Search for the cell housing the specified text and yield its [x, y] center coordinate. 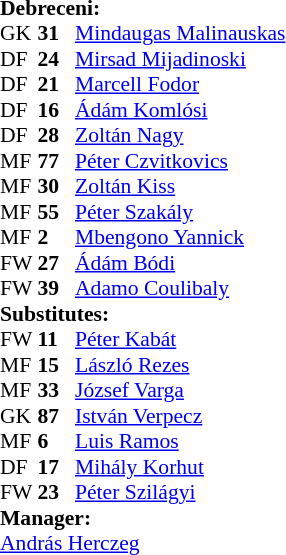
Ádám Bódi [180, 263]
55 [57, 212]
33 [57, 391]
Mindaugas Malinauskas [180, 33]
Substitutes: [142, 314]
Ádám Komlósi [180, 110]
Péter Szakály [180, 212]
Zoltán Kiss [180, 187]
Adamo Coulibaly [180, 289]
Mirsad Mijadinoski [180, 59]
Marcell Fodor [180, 85]
István Verpecz [180, 416]
László Rezes [180, 365]
15 [57, 365]
Manager: [142, 518]
27 [57, 263]
Péter Kabát [180, 339]
József Varga [180, 391]
87 [57, 416]
Péter Szilágyi [180, 493]
23 [57, 493]
28 [57, 135]
11 [57, 339]
17 [57, 467]
2 [57, 237]
Péter Czvitkovics [180, 161]
21 [57, 85]
Zoltán Nagy [180, 135]
39 [57, 289]
Mbengono Yannick [180, 237]
30 [57, 187]
6 [57, 441]
77 [57, 161]
Mihály Korhut [180, 467]
24 [57, 59]
16 [57, 110]
31 [57, 33]
Luis Ramos [180, 441]
